Pinpoint the cell where the given text exists, returning its (x, y) midpoint coordinate. 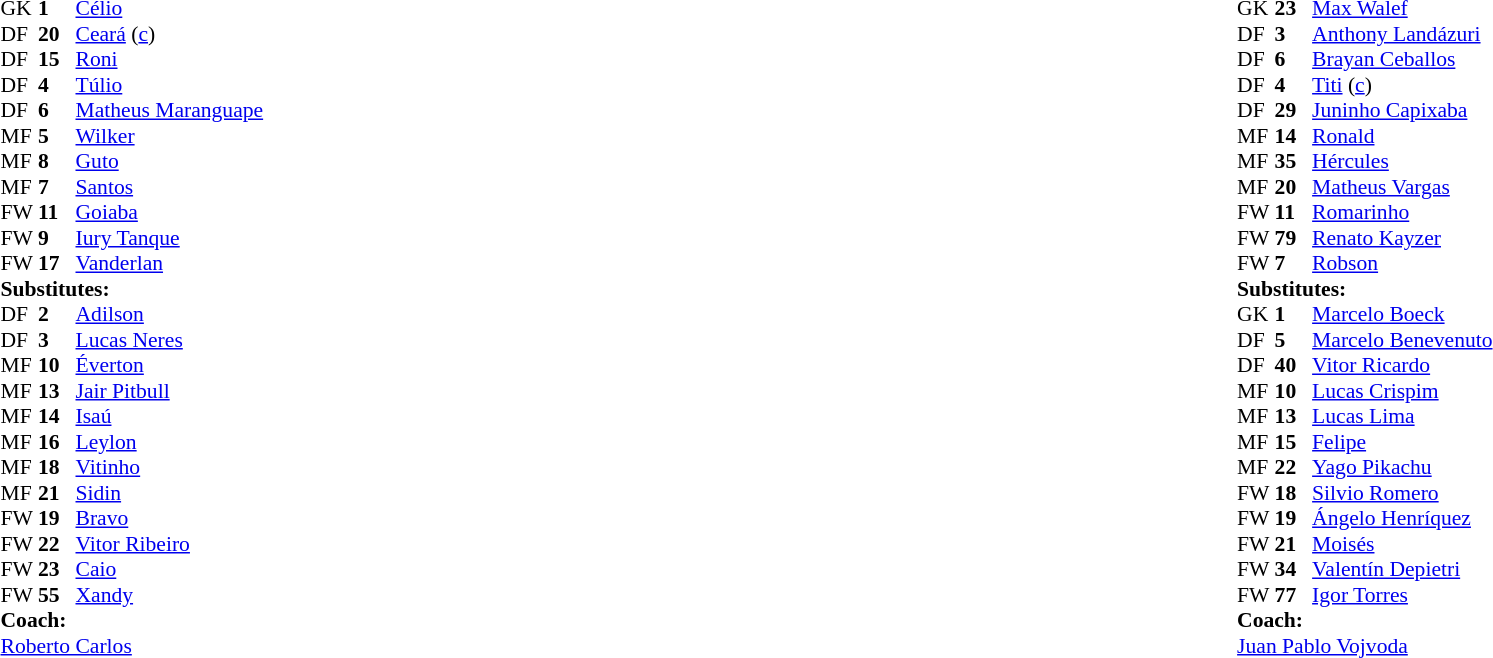
Roni (170, 59)
Sidin (170, 493)
Jair Pitbull (170, 391)
Marcelo Benevenuto (1402, 340)
Goiaba (170, 213)
Anthony Landázuri (1402, 34)
Vitinho (170, 467)
Felipe (1402, 442)
Túlio (170, 85)
Robson (1402, 263)
Ángelo Henríquez (1402, 519)
Guto (170, 161)
Silvio Romero (1402, 493)
Titi (c) (1402, 85)
Vitor Ribeiro (170, 544)
Vitor Ricardo (1402, 365)
2 (57, 315)
Brayan Ceballos (1402, 59)
Matheus Vargas (1402, 187)
Bravo (170, 519)
Igor Torres (1402, 595)
35 (1294, 161)
Matheus Maranguape (170, 111)
Isaú (170, 417)
Caio (170, 569)
Ceará (c) (170, 34)
79 (1294, 238)
55 (57, 595)
40 (1294, 365)
Éverton (170, 365)
Ronald (1402, 136)
Wilker (170, 136)
Hércules (1402, 161)
Juninho Capixaba (1402, 111)
GK (1256, 315)
Moisés (1402, 544)
8 (57, 161)
9 (57, 238)
29 (1294, 111)
1 (1294, 315)
Marcelo Boeck (1402, 315)
Xandy (170, 595)
16 (57, 442)
Renato Kayzer (1402, 238)
77 (1294, 595)
Valentín Depietri (1402, 569)
Yago Pikachu (1402, 467)
Iury Tanque (170, 238)
Santos (170, 187)
Lucas Neres (170, 340)
Lucas Lima (1402, 417)
Vanderlan (170, 263)
Romarinho (1402, 213)
23 (57, 569)
Leylon (170, 442)
Adilson (170, 315)
34 (1294, 569)
Lucas Crispim (1402, 391)
17 (57, 263)
